From the cell containing the given text, extract its center point as (X, Y) coordinate. 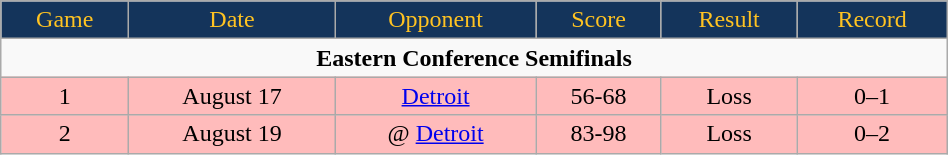
0–2 (872, 134)
Score (598, 20)
56-68 (598, 96)
Game (65, 20)
Result (728, 20)
83-98 (598, 134)
Record (872, 20)
@ Detroit (436, 134)
Date (232, 20)
1 (65, 96)
August 19 (232, 134)
August 17 (232, 96)
0–1 (872, 96)
Opponent (436, 20)
Detroit (436, 96)
2 (65, 134)
Eastern Conference Semifinals (474, 58)
